Find where the given text appears and provide that cell's center as [x, y] coordinate. 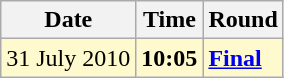
10:05 [170, 58]
Time [170, 20]
Round [243, 20]
Final [243, 58]
31 July 2010 [68, 58]
Date [68, 20]
